Locate the cell with the specified text and output its (X, Y) center coordinate. 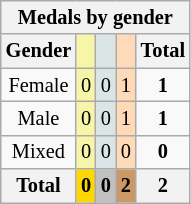
Medals by gender (96, 17)
Male (38, 118)
Mixed (38, 152)
Female (38, 85)
Gender (38, 51)
